Scan for the cell matching the given text and deliver its [x, y] coordinate at center. 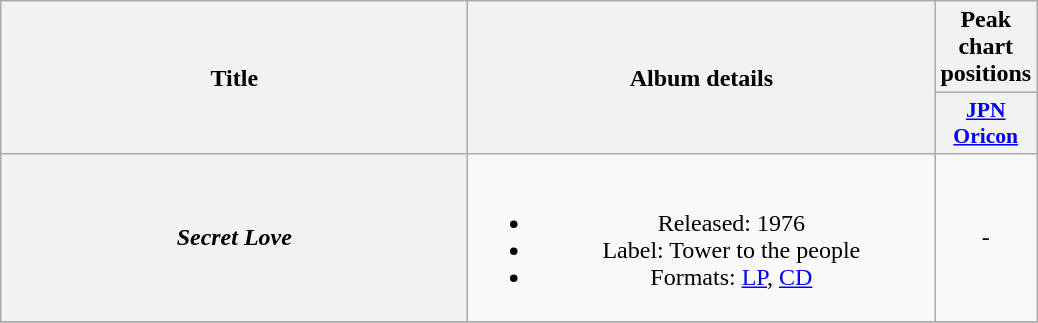
JPNOricon [986, 124]
Released: 1976Label: Tower to the peopleFormats: LP, CD [702, 238]
- [986, 238]
Title [234, 78]
Peak chart positions [986, 47]
Album details [702, 78]
Secret Love [234, 238]
